Search for the cell housing the specified text and yield its [X, Y] center coordinate. 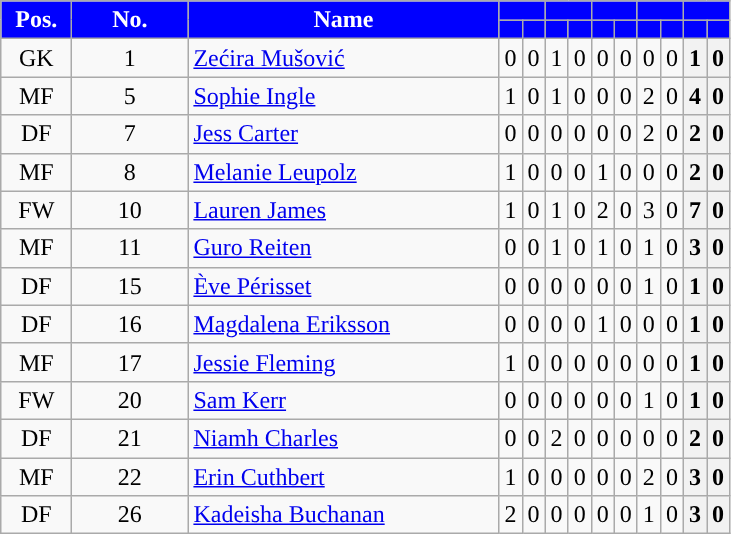
4 [694, 96]
10 [130, 210]
Name [344, 20]
No. [130, 20]
Ève Périsset [344, 286]
Sam Kerr [344, 400]
Pos. [36, 20]
21 [130, 438]
Zećira Mušović [344, 58]
Guro Reiten [344, 248]
Jessie Fleming [344, 362]
5 [130, 96]
11 [130, 248]
Magdalena Eriksson [344, 324]
15 [130, 286]
Erin Cuthbert [344, 477]
Niamh Charles [344, 438]
GK [36, 58]
8 [130, 172]
Sophie Ingle [344, 96]
16 [130, 324]
26 [130, 515]
17 [130, 362]
Lauren James [344, 210]
Melanie Leupolz [344, 172]
Jess Carter [344, 134]
Kadeisha Buchanan [344, 515]
22 [130, 477]
20 [130, 400]
